Provide the (X, Y) coordinate of the cell's center where the given text is located.  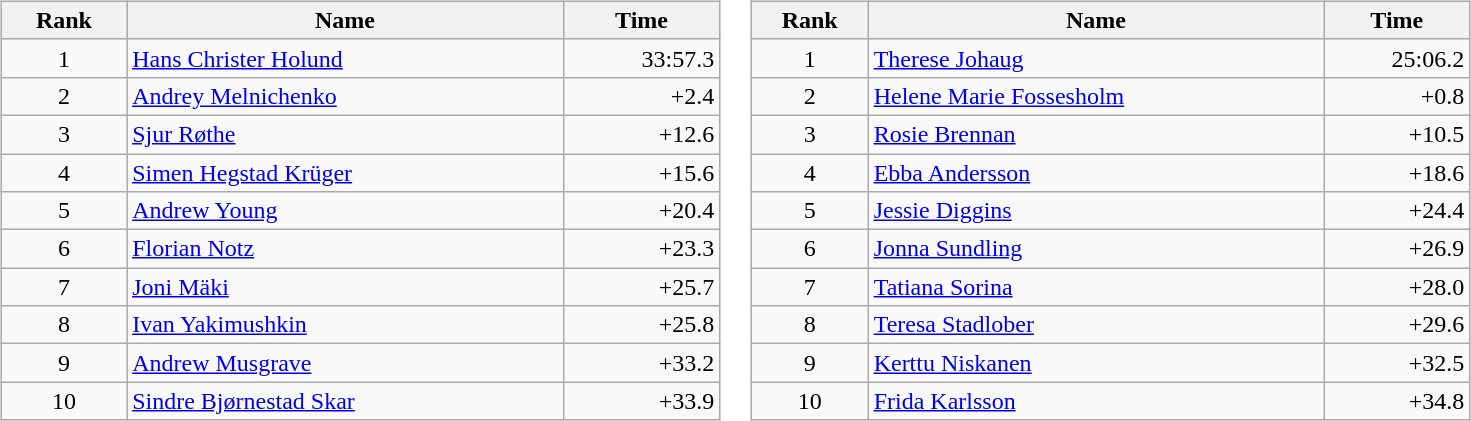
Jonna Sundling (1096, 249)
Frida Karlsson (1096, 401)
Kerttu Niskanen (1096, 363)
33:57.3 (641, 58)
Sindre Bjørnestad Skar (346, 401)
Simen Hegstad Krüger (346, 173)
+18.6 (1397, 173)
Ivan Yakimushkin (346, 325)
+26.9 (1397, 249)
+20.4 (641, 211)
25:06.2 (1397, 58)
Ebba Andersson (1096, 173)
+33.9 (641, 401)
Andrew Young (346, 211)
+24.4 (1397, 211)
+15.6 (641, 173)
+33.2 (641, 363)
Helene Marie Fossesholm (1096, 96)
Teresa Stadlober (1096, 325)
+29.6 (1397, 325)
Joni Mäki (346, 287)
Florian Notz (346, 249)
Andrey Melnichenko (346, 96)
+28.0 (1397, 287)
+25.7 (641, 287)
+10.5 (1397, 134)
Therese Johaug (1096, 58)
Jessie Diggins (1096, 211)
+32.5 (1397, 363)
+12.6 (641, 134)
Sjur Røthe (346, 134)
+23.3 (641, 249)
Andrew Musgrave (346, 363)
+34.8 (1397, 401)
Rosie Brennan (1096, 134)
+2.4 (641, 96)
Hans Christer Holund (346, 58)
+25.8 (641, 325)
Tatiana Sorina (1096, 287)
+0.8 (1397, 96)
